Search for the cell housing the specified text and yield its [X, Y] center coordinate. 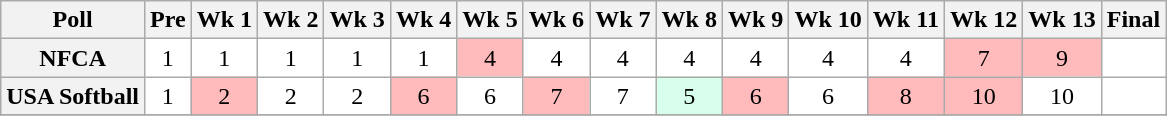
5 [689, 96]
8 [906, 96]
Wk 8 [689, 20]
Wk 3 [357, 20]
Wk 7 [623, 20]
Wk 9 [755, 20]
9 [1062, 58]
Wk 5 [490, 20]
Wk 2 [291, 20]
Wk 6 [556, 20]
Wk 4 [423, 20]
USA Softball [73, 96]
Wk 12 [983, 20]
NFCA [73, 58]
Wk 10 [828, 20]
Wk 1 [224, 20]
Poll [73, 20]
Wk 13 [1062, 20]
Wk 11 [906, 20]
Pre [168, 20]
Final [1133, 20]
